Provide the [x, y] coordinate of the cell's center where the given text is located.  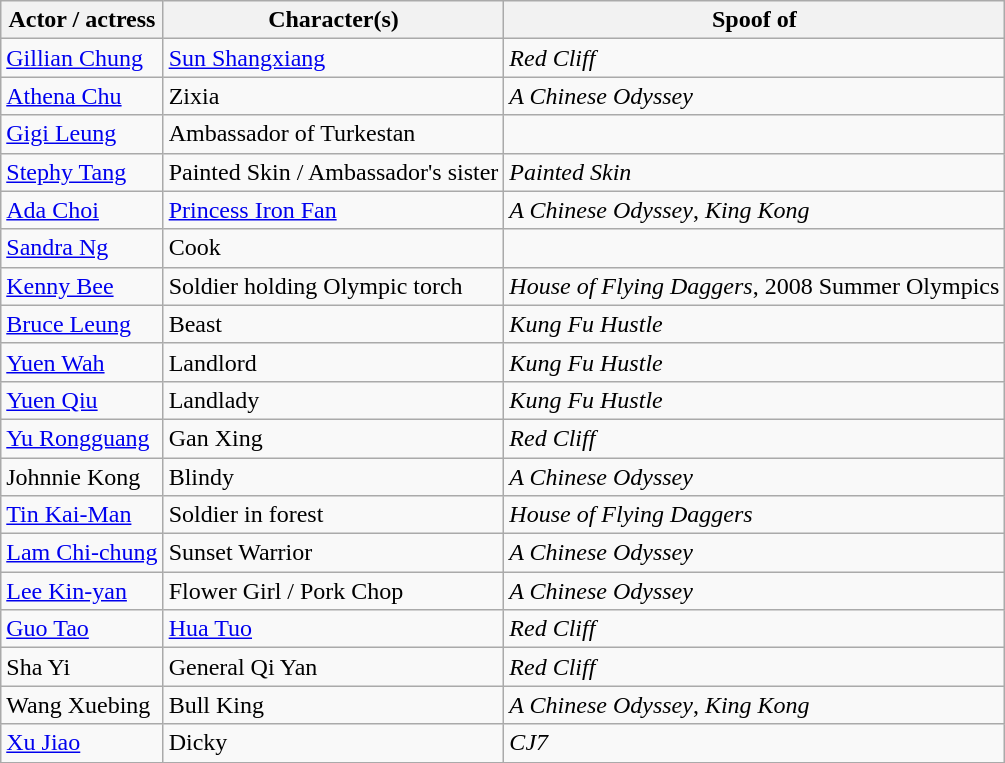
Lam Chi-chung [82, 553]
Sha Yi [82, 667]
Spoof of [754, 20]
Yu Rongguang [82, 438]
Ambassador of Turkestan [334, 134]
Flower Girl / Pork Chop [334, 591]
Actor / actress [82, 20]
Gan Xing [334, 438]
Cook [334, 248]
Yuen Wah [82, 362]
Beast [334, 324]
Ada Choi [82, 210]
Landlord [334, 362]
Guo Tao [82, 629]
House of Flying Daggers, 2008 Summer Olympics [754, 286]
Gigi Leung [82, 134]
Landlady [334, 400]
Painted Skin / Ambassador's sister [334, 172]
CJ7 [754, 743]
Hua Tuo [334, 629]
Sandra Ng [82, 248]
Xu Jiao [82, 743]
Princess Iron Fan [334, 210]
Painted Skin [754, 172]
Soldier in forest [334, 515]
Bruce Leung [82, 324]
Sunset Warrior [334, 553]
Kenny Bee [82, 286]
General Qi Yan [334, 667]
Blindy [334, 477]
Lee Kin-yan [82, 591]
Sun Shangxiang [334, 58]
Zixia [334, 96]
Soldier holding Olympic torch [334, 286]
Wang Xuebing [82, 705]
Tin Kai-Man [82, 515]
Yuen Qiu [82, 400]
Johnnie Kong [82, 477]
Stephy Tang [82, 172]
Character(s) [334, 20]
Gillian Chung [82, 58]
House of Flying Daggers [754, 515]
Athena Chu [82, 96]
Dicky [334, 743]
Bull King [334, 705]
